Extract the [x, y] coordinate from the center of the cell holding the provided text.  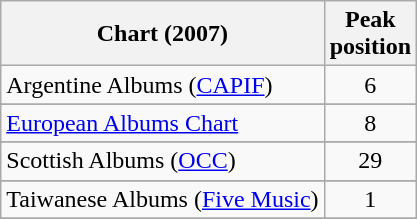
Scottish Albums (OCC) [162, 161]
Argentine Albums (CAPIF) [162, 85]
Chart (2007) [162, 34]
8 [370, 123]
Peakposition [370, 34]
European Albums Chart [162, 123]
6 [370, 85]
29 [370, 161]
Taiwanese Albums (Five Music) [162, 199]
1 [370, 199]
